Pinpoint the cell where the given text exists, returning its (X, Y) midpoint coordinate. 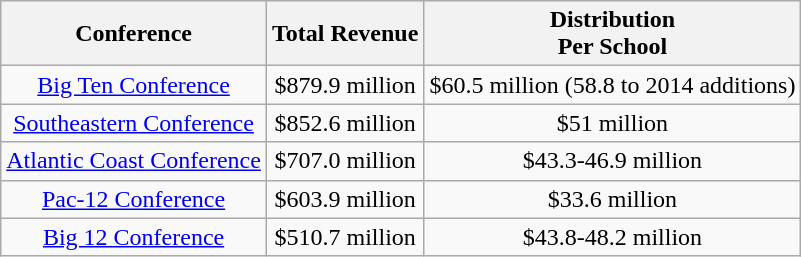
$60.5 million (58.8 to 2014 additions) (612, 85)
$852.6 million (345, 123)
Big Ten Conference (134, 85)
$51 million (612, 123)
$43.8-48.2 million (612, 237)
$43.3-46.9 million (612, 161)
$879.9 million (345, 85)
Total Revenue (345, 34)
$510.7 million (345, 237)
Atlantic Coast Conference (134, 161)
DistributionPer School (612, 34)
Southeastern Conference (134, 123)
$33.6 million (612, 199)
$707.0 million (345, 161)
$603.9 million (345, 199)
Pac-12 Conference (134, 199)
Big 12 Conference (134, 237)
Conference (134, 34)
